Output the [X, Y] coordinate of the center of the cell containing the given text.  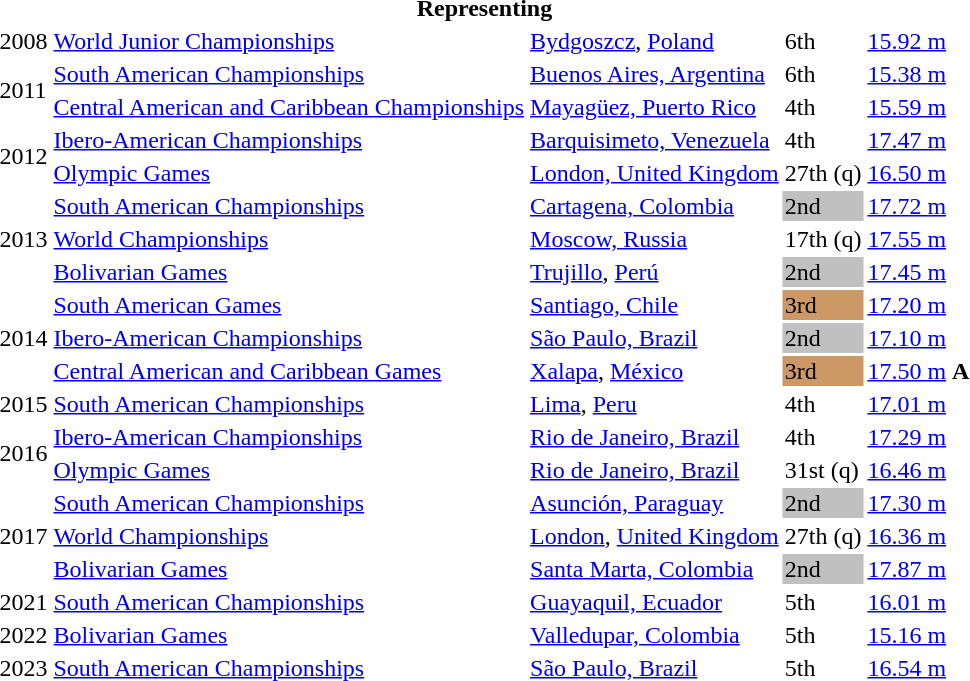
World Junior Championships [289, 41]
Mayagüez, Puerto Rico [655, 107]
Moscow, Russia [655, 239]
31st (q) [823, 470]
Cartagena, Colombia [655, 206]
South American Games [289, 305]
Santa Marta, Colombia [655, 569]
Valledupar, Colombia [655, 635]
Asunción, Paraguay [655, 503]
Central American and Caribbean Games [289, 371]
Guayaquil, Ecuador [655, 602]
Central American and Caribbean Championships [289, 107]
Trujillo, Perú [655, 272]
Xalapa, México [655, 371]
Bydgoszcz, Poland [655, 41]
Barquisimeto, Venezuela [655, 140]
Buenos Aires, Argentina [655, 74]
Lima, Peru [655, 404]
São Paulo, Brazil [655, 338]
Santiago, Chile [655, 305]
17th (q) [823, 239]
